Return (x, y) of the center of cell containing provided text 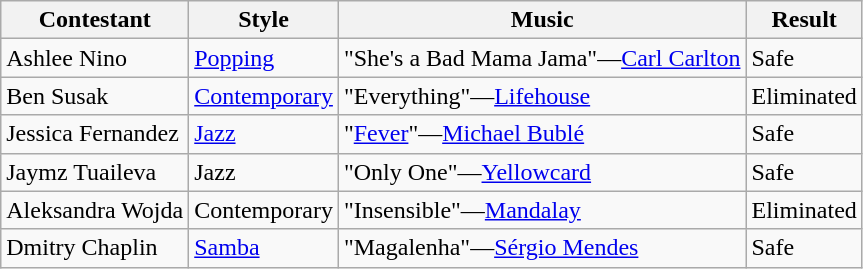
Ben Susak (95, 96)
Ashlee Nino (95, 58)
Result (804, 20)
Jaymz Tuaileva (95, 172)
"Fever"—Michael Bublé (542, 134)
Style (264, 20)
Jessica Fernandez (95, 134)
Dmitry Chaplin (95, 248)
"Magalenha"—Sérgio Mendes (542, 248)
"She's a Bad Mama Jama"—Carl Carlton (542, 58)
Popping (264, 58)
Music (542, 20)
Samba (264, 248)
"Only One"—Yellowcard (542, 172)
"Insensible"—Mandalay (542, 210)
"Everything"—Lifehouse (542, 96)
Contestant (95, 20)
Aleksandra Wojda (95, 210)
